Provide the (X, Y) coordinate of the cell's center where the given text is located.  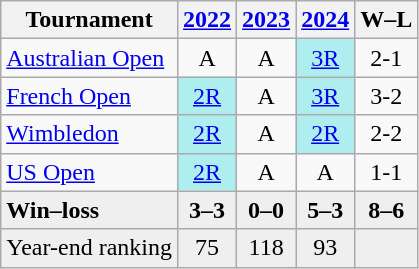
2023 (266, 20)
2-1 (386, 58)
Australian Open (90, 58)
1-1 (386, 172)
118 (266, 248)
Win–loss (90, 210)
8–6 (386, 210)
Year-end ranking (90, 248)
93 (326, 248)
Tournament (90, 20)
5–3 (326, 210)
US Open (90, 172)
2-2 (386, 134)
French Open (90, 96)
3–3 (208, 210)
W–L (386, 20)
2024 (326, 20)
75 (208, 248)
0–0 (266, 210)
3-2 (386, 96)
2022 (208, 20)
Wimbledon (90, 134)
